Capture the cell that displays the provided text and extract its (x, y) central coordinate. 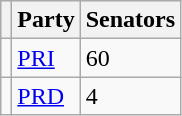
60 (130, 58)
Party (46, 20)
4 (130, 96)
Senators (130, 20)
PRI (46, 58)
PRD (46, 96)
